Provide the (X, Y) coordinate of the cell's center where the given text is located.  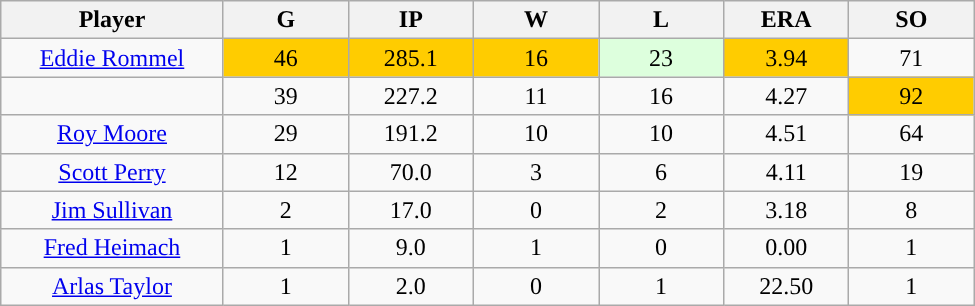
Scott Perry (112, 172)
227.2 (410, 96)
W (536, 20)
6 (662, 172)
3 (536, 172)
11 (536, 96)
29 (286, 134)
G (286, 20)
46 (286, 58)
285.1 (410, 58)
22.50 (786, 286)
4.51 (786, 134)
9.0 (410, 248)
Fred Heimach (112, 248)
Roy Moore (112, 134)
3.18 (786, 210)
Eddie Rommel (112, 58)
Arlas Taylor (112, 286)
Player (112, 20)
2.0 (410, 286)
71 (912, 58)
Jim Sullivan (112, 210)
L (662, 20)
92 (912, 96)
IP (410, 20)
39 (286, 96)
ERA (786, 20)
12 (286, 172)
8 (912, 210)
3.94 (786, 58)
70.0 (410, 172)
23 (662, 58)
4.11 (786, 172)
4.27 (786, 96)
19 (912, 172)
17.0 (410, 210)
64 (912, 134)
SO (912, 20)
0.00 (786, 248)
191.2 (410, 134)
